Find where the given text appears and provide that cell's center as [x, y] coordinate. 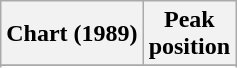
Chart (1989) [72, 34]
Peakposition [189, 34]
